Find where the given text appears and provide that cell's center as [x, y] coordinate. 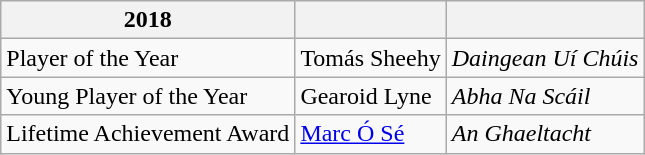
Gearoid Lyne [370, 96]
An Ghaeltacht [545, 134]
Player of the Year [148, 58]
Tomás Sheehy [370, 58]
Young Player of the Year [148, 96]
Daingean Uí Chúis [545, 58]
Lifetime Achievement Award [148, 134]
2018 [148, 20]
Abha Na Scáil [545, 96]
Marc Ó Sé [370, 134]
